Locate the cell with the specified text and output its (x, y) center coordinate. 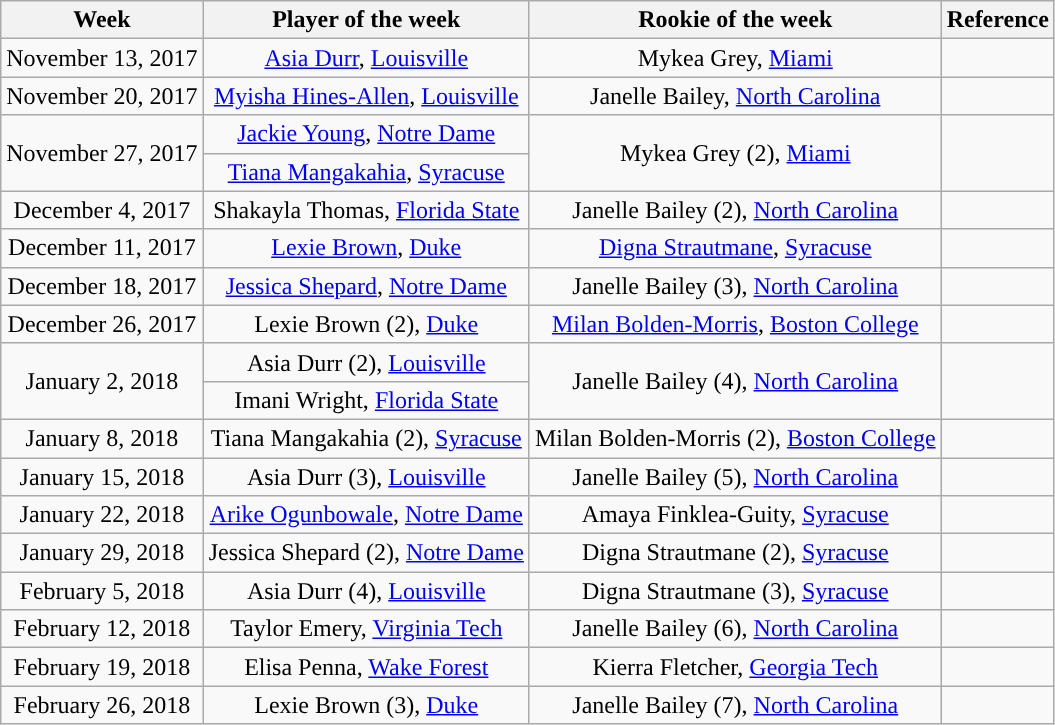
February 12, 2018 (102, 629)
Jessica Shepard, Notre Dame (366, 286)
December 18, 2017 (102, 286)
Asia Durr (3), Louisville (366, 477)
Janelle Bailey (7), North Carolina (735, 705)
Digna Strautmane, Syracuse (735, 248)
November 13, 2017 (102, 58)
Lexie Brown (3), Duke (366, 705)
January 29, 2018 (102, 553)
February 19, 2018 (102, 667)
Asia Durr (2), Louisville (366, 362)
Jackie Young, Notre Dame (366, 134)
Janelle Bailey, North Carolina (735, 96)
Milan Bolden-Morris, Boston College (735, 324)
Janelle Bailey (3), North Carolina (735, 286)
Player of the week (366, 20)
December 26, 2017 (102, 324)
Janelle Bailey (4), North Carolina (735, 381)
November 20, 2017 (102, 96)
February 5, 2018 (102, 591)
January 8, 2018 (102, 438)
February 26, 2018 (102, 705)
Janelle Bailey (5), North Carolina (735, 477)
Amaya Finklea-Guity, Syracuse (735, 515)
Jessica Shepard (2), Notre Dame (366, 553)
Reference (998, 20)
Rookie of the week (735, 20)
Asia Durr, Louisville (366, 58)
January 22, 2018 (102, 515)
Lexie Brown (2), Duke (366, 324)
Asia Durr (4), Louisville (366, 591)
Digna Strautmane (3), Syracuse (735, 591)
Digna Strautmane (2), Syracuse (735, 553)
Janelle Bailey (6), North Carolina (735, 629)
Week (102, 20)
December 4, 2017 (102, 210)
Myisha Hines-Allen, Louisville (366, 96)
December 11, 2017 (102, 248)
Elisa Penna, Wake Forest (366, 667)
Janelle Bailey (2), North Carolina (735, 210)
Kierra Fletcher, Georgia Tech (735, 667)
Lexie Brown, Duke (366, 248)
Imani Wright, Florida State (366, 400)
Milan Bolden-Morris (2), Boston College (735, 438)
Tiana Mangakahia, Syracuse (366, 172)
Tiana Mangakahia (2), Syracuse (366, 438)
November 27, 2017 (102, 153)
Shakayla Thomas, Florida State (366, 210)
January 2, 2018 (102, 381)
January 15, 2018 (102, 477)
Mykea Grey (2), Miami (735, 153)
Mykea Grey, Miami (735, 58)
Taylor Emery, Virginia Tech (366, 629)
Arike Ogunbowale, Notre Dame (366, 515)
